Return [x, y] of the center of cell containing provided text 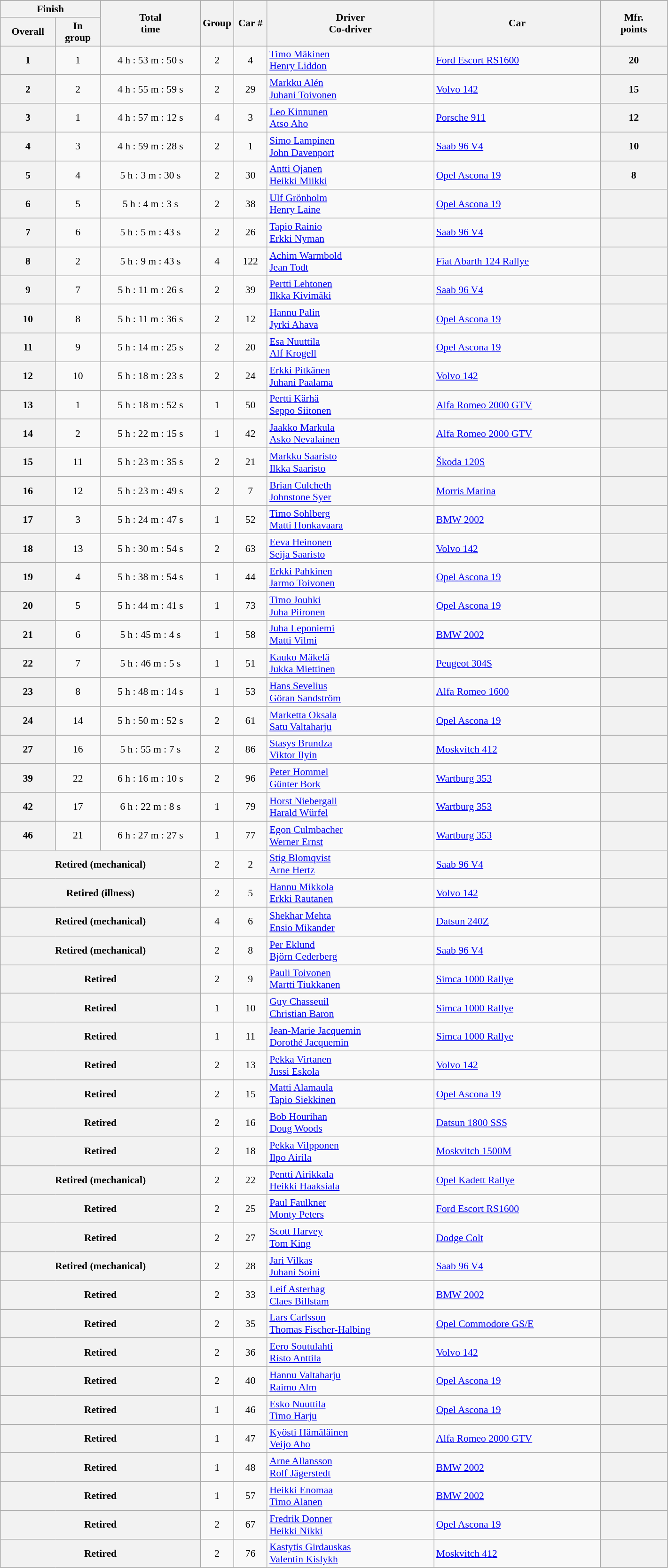
Markku Alén Juhani Toivonen [351, 89]
Tapio Rainio Erkki Nyman [351, 233]
Stasys Brundza Viktor Ilyin [351, 750]
96 [250, 778]
67 [250, 1525]
5 h : 18 m : 52 s [150, 405]
6 h : 16 m : 10 s [150, 778]
5 h : 38 m : 54 s [150, 577]
Bob Hourihan Doug Woods [351, 1123]
Markku Saaristo Ilkka Saaristo [351, 462]
Alfa Romeo 1600 [517, 692]
Ingroup [78, 32]
Kauko Mäkelä Jukka Miettinen [351, 663]
77 [250, 835]
Car # [250, 23]
Kastytis Girdauskas Valentin Kislykh [351, 1553]
Erkki Pitkänen Juhani Paalama [351, 376]
Totaltime [150, 23]
33 [250, 1295]
4 h : 55 m : 59 s [150, 89]
58 [250, 634]
5 h : 46 m : 5 s [150, 663]
Achim Warmbold Jean Todt [351, 261]
Finish [51, 9]
Hannu Palin Jyrki Ahava [351, 318]
Horst Niebergall Harald Würfel [351, 807]
Juha Leponiemi Matti Vilmi [351, 634]
6 h : 22 m : 8 s [150, 807]
52 [250, 520]
Porsche 911 [517, 117]
5 h : 44 m : 41 s [150, 606]
63 [250, 549]
30 [250, 175]
36 [250, 1353]
Timo Sohlberg Matti Honkavaara [351, 520]
29 [250, 89]
Simo Lampinen John Davenport [351, 147]
50 [250, 405]
Fredrik Donner Heikki Nikki [351, 1525]
Datsun 240Z [517, 922]
76 [250, 1553]
Arne Allansson Rolf Jägerstedt [351, 1467]
38 [250, 204]
5 h : 3 m : 30 s [150, 175]
Opel Kadett Rallye [517, 1180]
Timo Jouhki Juha Piironen [351, 606]
5 h : 4 m : 3 s [150, 204]
Opel Commodore GS/E [517, 1324]
Hannu Valtaharju Raimo Alm [351, 1381]
5 h : 11 m : 26 s [150, 290]
Pekka Virtanen Jussi Eskola [351, 1065]
Mfr.points [634, 23]
Retired (illness) [101, 893]
Eero Soutulahti Risto Anttila [351, 1353]
28 [250, 1266]
26 [250, 233]
Pertti Kärhä Seppo Siitonen [351, 405]
Guy Chasseuil Christian Baron [351, 1008]
5 h : 5 m : 43 s [150, 233]
Leo Kinnunen Atso Aho [351, 117]
Timo Mäkinen Henry Liddon [351, 60]
Paul Faulkner Monty Peters [351, 1209]
5 h : 50 m : 52 s [150, 721]
5 h : 23 m : 49 s [150, 491]
5 h : 22 m : 15 s [150, 434]
Esa Nuuttila Alf Krogell [351, 348]
51 [250, 663]
53 [250, 692]
Jaakko Markula Asko Nevalainen [351, 434]
Stig Blomqvist Arne Hertz [351, 864]
Kyösti Hämäläinen Veijo Aho [351, 1438]
Per Eklund Björn Cederberg [351, 951]
Moskvitch 1500M [517, 1152]
47 [250, 1438]
5 h : 9 m : 43 s [150, 261]
Hans Sevelius Göran Sandström [351, 692]
Group [217, 23]
5 h : 11 m : 36 s [150, 318]
Heikki Enomaa Timo Alanen [351, 1496]
48 [250, 1467]
Hannu Mikkola Erkki Rautanen [351, 893]
Shekhar Mehta Ensio Mikander [351, 922]
44 [250, 577]
5 h : 45 m : 4 s [150, 634]
61 [250, 721]
86 [250, 750]
73 [250, 606]
Škoda 120S [517, 462]
Dodge Colt [517, 1237]
5 h : 24 m : 47 s [150, 520]
6 h : 27 m : 27 s [150, 835]
Morris Marina [517, 491]
Car [517, 23]
25 [250, 1209]
Esko Nuuttila Timo Harju [351, 1410]
23 [28, 692]
Eeva Heinonen Seija Saaristo [351, 549]
Pertti Lehtonen Ilkka Kivimäki [351, 290]
Antti Ojanen Heikki Miikki [351, 175]
Marketta Oksala Satu Valtaharju [351, 721]
Matti Alamaula Tapio Siekkinen [351, 1094]
Egon Culmbacher Werner Ernst [351, 835]
5 h : 14 m : 25 s [150, 348]
Pauli Toivonen Martti Tiukkanen [351, 979]
Lars Carlsson Thomas Fischer-Halbing [351, 1324]
Fiat Abarth 124 Rallye [517, 261]
57 [250, 1496]
5 h : 18 m : 23 s [150, 376]
Brian Culcheth Johnstone Syer [351, 491]
Jean-Marie Jacquemin Dorothé Jacquemin [351, 1036]
5 h : 30 m : 54 s [150, 549]
DriverCo-driver [351, 23]
Erkki Pahkinen Jarmo Toivonen [351, 577]
5 h : 23 m : 35 s [150, 462]
4 h : 59 m : 28 s [150, 147]
5 h : 48 m : 14 s [150, 692]
4 h : 53 m : 50 s [150, 60]
Peter Hommel Günter Bork [351, 778]
5 h : 55 m : 7 s [150, 750]
19 [28, 577]
122 [250, 261]
40 [250, 1381]
Pekka Vilpponen Ilpo Airila [351, 1152]
Jari Vilkas Juhani Soini [351, 1266]
35 [250, 1324]
79 [250, 807]
4 h : 57 m : 12 s [150, 117]
Scott Harvey Tom King [351, 1237]
Leif Asterhag Claes Billstam [351, 1295]
Ulf Grönholm Henry Laine [351, 204]
Overall [28, 32]
Datsun 1800 SSS [517, 1123]
Peugeot 304S [517, 663]
Pentti Airikkala Heikki Haaksiala [351, 1180]
